Capture the cell that displays the provided text and extract its [X, Y] central coordinate. 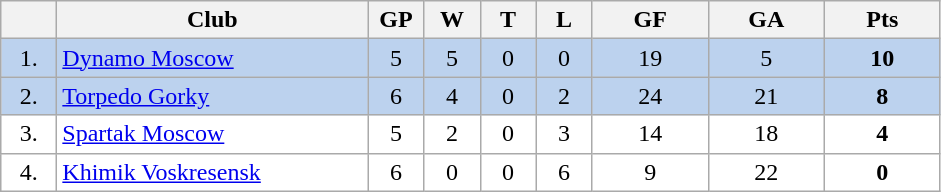
Pts [882, 20]
GP [396, 20]
1. [29, 58]
GF [650, 20]
9 [650, 172]
GA [766, 20]
T [508, 20]
3 [564, 134]
10 [882, 58]
18 [766, 134]
Dynamo Moscow [212, 58]
W [452, 20]
3. [29, 134]
19 [650, 58]
21 [766, 96]
14 [650, 134]
2. [29, 96]
L [564, 20]
Spartak Moscow [212, 134]
Khimik Voskresensk [212, 172]
4. [29, 172]
8 [882, 96]
22 [766, 172]
24 [650, 96]
Torpedo Gorky [212, 96]
Club [212, 20]
